Search for the cell housing the specified text and yield its [x, y] center coordinate. 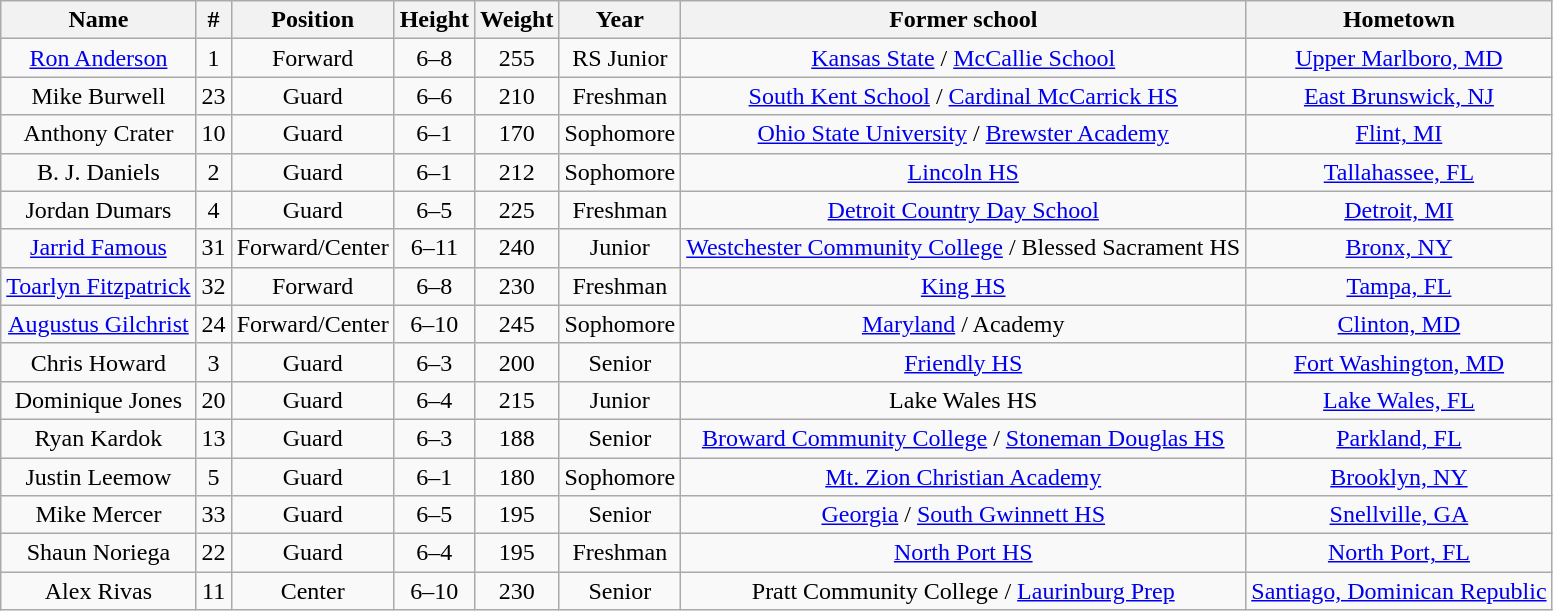
Westchester Community College / Blessed Sacrament HS [964, 248]
1 [214, 58]
Alex Rivas [98, 591]
Justin Leemow [98, 477]
Clinton, MD [1399, 324]
Georgia / South Gwinnett HS [964, 515]
6–11 [434, 248]
Center [312, 591]
Augustus Gilchrist [98, 324]
Tallahassee, FL [1399, 172]
4 [214, 210]
Dominique Jones [98, 400]
Shaun Noriega [98, 553]
22 [214, 553]
B. J. Daniels [98, 172]
North Port HS [964, 553]
Bronx, NY [1399, 248]
Name [98, 20]
180 [517, 477]
Kansas State / McCallie School [964, 58]
Tampa, FL [1399, 286]
188 [517, 438]
23 [214, 96]
Mike Burwell [98, 96]
Lake Wales HS [964, 400]
10 [214, 134]
Mike Mercer [98, 515]
5 [214, 477]
212 [517, 172]
11 [214, 591]
Pratt Community College / Laurinburg Prep [964, 591]
20 [214, 400]
Flint, MI [1399, 134]
Weight [517, 20]
Lincoln HS [964, 172]
Lake Wales, FL [1399, 400]
King HS [964, 286]
Jarrid Famous [98, 248]
# [214, 20]
6–6 [434, 96]
Detroit, MI [1399, 210]
Fort Washington, MD [1399, 362]
13 [214, 438]
Height [434, 20]
Detroit Country Day School [964, 210]
255 [517, 58]
Parkland, FL [1399, 438]
215 [517, 400]
Ron Anderson [98, 58]
Hometown [1399, 20]
Maryland / Academy [964, 324]
225 [517, 210]
24 [214, 324]
Broward Community College / Stoneman Douglas HS [964, 438]
32 [214, 286]
245 [517, 324]
East Brunswick, NJ [1399, 96]
Jordan Dumars [98, 210]
200 [517, 362]
Ohio State University / Brewster Academy [964, 134]
South Kent School / Cardinal McCarrick HS [964, 96]
2 [214, 172]
240 [517, 248]
3 [214, 362]
Ryan Kardok [98, 438]
RS Junior [620, 58]
Brooklyn, NY [1399, 477]
31 [214, 248]
Chris Howard [98, 362]
Mt. Zion Christian Academy [964, 477]
Upper Marlboro, MD [1399, 58]
Position [312, 20]
210 [517, 96]
North Port, FL [1399, 553]
170 [517, 134]
Anthony Crater [98, 134]
Toarlyn Fitzpatrick [98, 286]
33 [214, 515]
Friendly HS [964, 362]
Santiago, Dominican Republic [1399, 591]
Former school [964, 20]
Year [620, 20]
Snellville, GA [1399, 515]
